Determine the (X, Y) coordinate at the center of the cell enclosing the given text.  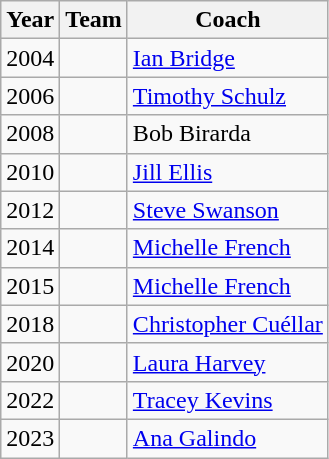
Bob Birarda (228, 134)
Ana Galindo (228, 438)
Jill Ellis (228, 172)
2004 (30, 58)
Laura Harvey (228, 362)
Coach (228, 20)
Ian Bridge (228, 58)
2012 (30, 210)
Steve Swanson (228, 210)
2010 (30, 172)
Christopher Cuéllar (228, 324)
2022 (30, 400)
2020 (30, 362)
2023 (30, 438)
Year (30, 20)
2014 (30, 248)
2008 (30, 134)
2015 (30, 286)
Team (94, 20)
Timothy Schulz (228, 96)
2006 (30, 96)
Tracey Kevins (228, 400)
2018 (30, 324)
